Pinpoint the cell where the given text exists, returning its (x, y) midpoint coordinate. 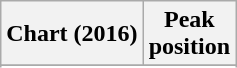
Peakposition (189, 34)
Chart (2016) (72, 34)
